Determine the (X, Y) coordinate at the center of the cell enclosing the given text.  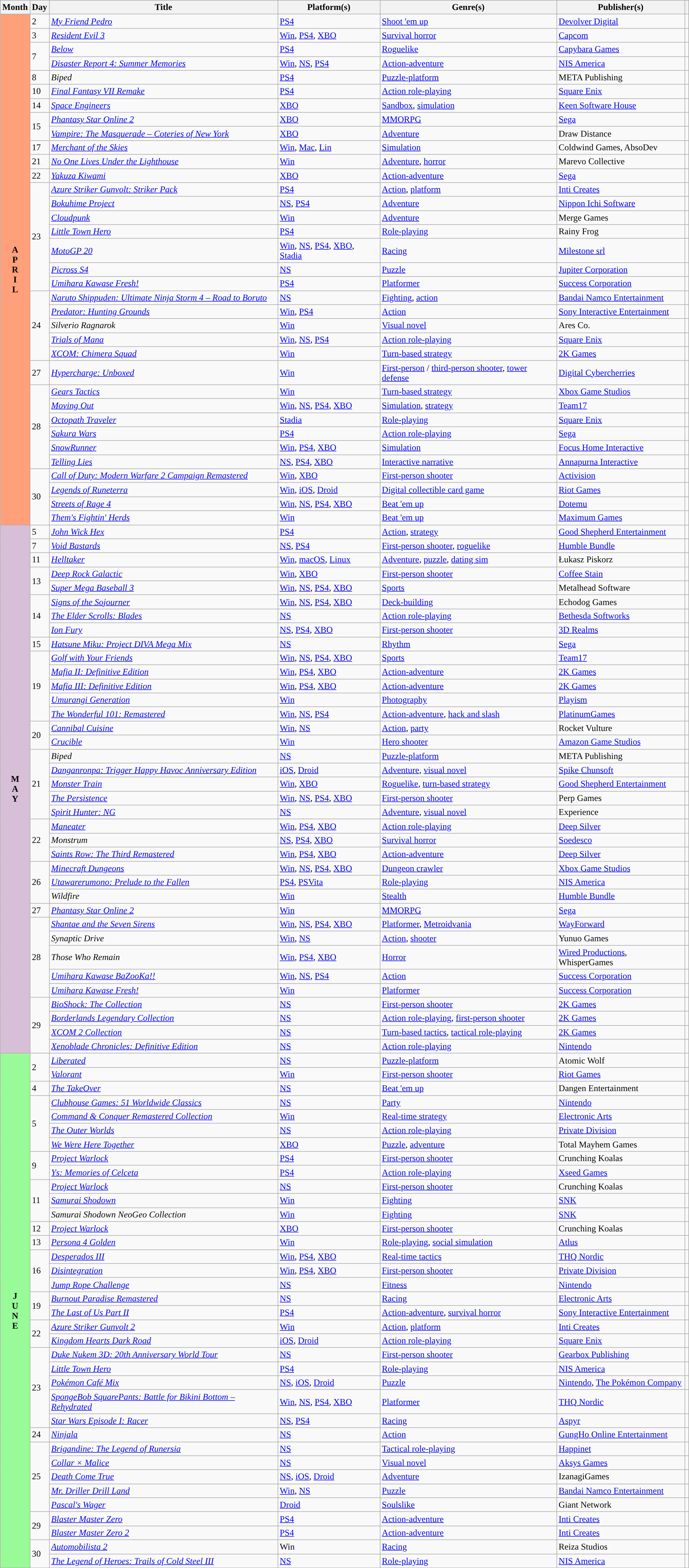
Perp Games (621, 798)
Win, Mac, Lin (329, 147)
Keen Software House (621, 105)
Maximum Games (621, 518)
BioShock: The Collection (163, 1004)
Milestone srl (621, 250)
Coldwind Games, AbsoDev (621, 147)
Hero shooter (468, 742)
Yunuo Games (621, 938)
Experience (621, 812)
The Last of Us Part II (163, 1312)
10 (39, 91)
The Outer Worlds (163, 1131)
First-person / third-person shooter, tower defense (468, 373)
Void Bastards (163, 546)
Stealth (468, 896)
Nippon Ichi Software (621, 204)
Nintendo, The Pokémon Company (621, 1383)
Disaster Report 4: Summer Memories (163, 63)
Crucible (163, 742)
Platformer, Metroidvania (468, 924)
GungHo Online Entertainment (621, 1435)
Echodog Games (621, 602)
Yakuza Kiwami (163, 176)
Brigandine: The Legend of Runersia (163, 1449)
Desperados III (163, 1256)
Win, macOS, Linux (329, 560)
Win, iOS, Droid (329, 490)
Roguelike, turn-based strategy (468, 784)
Borderlands Legendary Collection (163, 1018)
Below (163, 49)
Reiza Studios (621, 1547)
Maneater (163, 826)
Interactive narrative (468, 462)
Mafia II: Definitive Edition (163, 672)
Final Fantasy VII Remake (163, 91)
Aksys Games (621, 1463)
Death Come True (163, 1477)
Legends of Runeterra (163, 490)
Giant Network (621, 1505)
Sakura Wars (163, 434)
Kingdom Hearts Dark Road (163, 1341)
17 (39, 147)
Dotemu (621, 504)
Real-time tactics (468, 1256)
Fighting, action (468, 298)
Win, PS4 (329, 312)
Rocket Vulture (621, 728)
JUNE (15, 1310)
Soedesco (621, 840)
The Persistence (163, 798)
Total Mayhem Games (621, 1145)
Dangen Entertainment (621, 1088)
Automobilista 2 (163, 1547)
First-person shooter, roguelike (468, 546)
Adventure, puzzle, dating sim (468, 560)
Genre(s) (468, 7)
3D Realms (621, 630)
Mr. Driller Drill Land (163, 1491)
Focus Home Interactive (621, 448)
Spike Chunsoft (621, 770)
Octopath Traveler (163, 419)
Bokuhime Project (163, 204)
8 (39, 77)
Amazon Game Studios (621, 742)
My Friend Pedro (163, 21)
Jupiter Corporation (621, 270)
Samurai Shodown NeoGeo Collection (163, 1214)
Puzzle, adventure (468, 1145)
Activision (621, 476)
Cloudpunk (163, 218)
Title (163, 7)
Samurai Shodown (163, 1200)
The TakeOver (163, 1088)
Photography (468, 700)
Synaptic Drive (163, 938)
XCOM: Chimera Squad (163, 354)
Action, party (468, 728)
Monster Train (163, 784)
The Wonderful 101: Remastered (163, 714)
Digital Cybercherries (621, 373)
3 (39, 35)
Rhythm (468, 644)
John Wick Hex (163, 532)
Action-adventure, hack and slash (468, 714)
Spirit Hunter: NG (163, 812)
PlatinumGames (621, 714)
Sandbox, simulation (468, 105)
Soulslike (468, 1505)
Those Who Remain (163, 957)
Pascal's Wager (163, 1505)
Roguelike (468, 49)
Collar × Malice (163, 1463)
Action role-playing, first-person shooter (468, 1018)
Xenoblade Chronicles: Definitive Edition (163, 1046)
Cannibal Cuisine (163, 728)
Deep Rock Galactic (163, 574)
Action, strategy (468, 532)
Wildfire (163, 896)
Fitness (468, 1284)
Predator: Hunting Grounds (163, 312)
Burnout Paradise Remastered (163, 1298)
Azure Striker Gunvolt 2 (163, 1327)
12 (39, 1228)
Blaster Master Zero 2 (163, 1533)
Party (468, 1102)
Adventure, horror (468, 161)
Day (39, 7)
Call of Duty: Modern Warfare 2 Campaign Remastered (163, 476)
Duke Nukem 3D: 20th Anniversary World Tour (163, 1355)
Helltaker (163, 560)
Shantae and the Seven Sirens (163, 924)
IzanagiGames (621, 1477)
Jump Rope Challenge (163, 1284)
Merge Games (621, 218)
Real-time strategy (468, 1117)
Space Engineers (163, 105)
Persona 4 Golden (163, 1242)
Azure Striker Gunvolt: Striker Pack (163, 190)
SnowRunner (163, 448)
Golf with Your Friends (163, 658)
Droid (329, 1505)
Ion Fury (163, 630)
Dungeon crawler (468, 868)
Month (15, 7)
Atlus (621, 1242)
Utawarerumono: Prelude to the Fallen (163, 882)
Atomic Wolf (621, 1060)
Aspyr (621, 1421)
Marevo Collective (621, 161)
Hatsune Miku: Project DIVA Mega Mix (163, 644)
Turn-based tactics, tactical role-playing (468, 1032)
Pokémon Café Mix (163, 1383)
Trials of Mana (163, 340)
WayForward (621, 924)
Silverio Ragnarok (163, 326)
Liberated (163, 1060)
Ninjala (163, 1435)
20 (39, 735)
We Were Here Together (163, 1145)
Disintegration (163, 1270)
Publisher(s) (621, 7)
Łukasz Piskorz (621, 560)
Gearbox Publishing (621, 1355)
Capcom (621, 35)
Stadia (329, 419)
Ares Co. (621, 326)
Xseed Games (621, 1173)
16 (39, 1270)
Draw Distance (621, 133)
Blaster Master Zero (163, 1519)
Umurangi Generation (163, 700)
Star Wars Episode I: Racer (163, 1421)
Win, NS, PS4, XBO, Stadia (329, 250)
SpongeBob SquarePants: Battle for Bikini Bottom – Rehydrated (163, 1402)
Deck-building (468, 602)
Vampire: The Masquerade – Coteries of New York (163, 133)
XCOM 2 Collection (163, 1032)
25 (39, 1477)
The Elder Scrolls: Blades (163, 616)
Clubhouse Games: 51 Worldwide Classics (163, 1102)
Super Mega Baseball 3 (163, 588)
Role-playing, social simulation (468, 1242)
Platform(s) (329, 7)
Valorant (163, 1074)
The Legend of Heroes: Trails of Cold Steel III (163, 1561)
Moving Out (163, 405)
Picross S4 (163, 270)
Action, shooter (468, 938)
Merchant of the Skies (163, 147)
Streets of Rage 4 (163, 504)
PS4, PSVita (329, 882)
MotoGP 20 (163, 250)
Happinet (621, 1449)
Monstrum (163, 840)
Telling Lies (163, 462)
Mafia III: Definitive Edition (163, 686)
Metalhead Software (621, 588)
MAY (15, 789)
Rainy Frog (621, 232)
Coffee Stain (621, 574)
Shoot 'em up (468, 21)
Simulation, strategy (468, 405)
Umihara Kawase BaZooKa!! (163, 976)
Capybara Games (621, 49)
4 (39, 1088)
Annapurna Interactive (621, 462)
Hypercharge: Unboxed (163, 373)
Devolver Digital (621, 21)
Tactical role-playing (468, 1449)
Minecraft Dungeons (163, 868)
Ys: Memories of Celceta (163, 1173)
26 (39, 882)
Horror (468, 957)
Naruto Shippuden: Ultimate Ninja Storm 4 – Road to Boruto (163, 298)
APRIL (15, 270)
No One Lives Under the Lighthouse (163, 161)
Danganronpa: Trigger Happy Havoc Anniversary Edition (163, 770)
Gears Tactics (163, 391)
Signs of the Sojourner (163, 602)
Them's Fightin' Herds (163, 518)
Digital collectible card game (468, 490)
Playism (621, 700)
Action-adventure, survival horror (468, 1312)
Wired Productions, WhisperGames (621, 957)
Resident Evil 3 (163, 35)
9 (39, 1166)
Saints Row: The Third Remastered (163, 854)
Bethesda Softworks (621, 616)
Command & Conquer Remastered Collection (163, 1117)
